Detect which cell encompasses the target text, then output its [x, y] center coordinate. 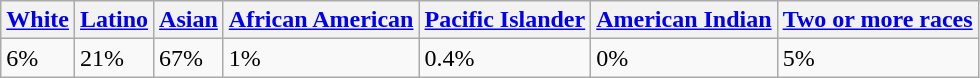
Latino [114, 20]
Two or more races [878, 20]
67% [189, 58]
21% [114, 58]
African American [321, 20]
6% [38, 58]
5% [878, 58]
American Indian [684, 20]
0.4% [505, 58]
0% [684, 58]
White [38, 20]
Pacific Islander [505, 20]
1% [321, 58]
Asian [189, 20]
